Provide the [x, y] coordinate of the cell's center where the given text is located.  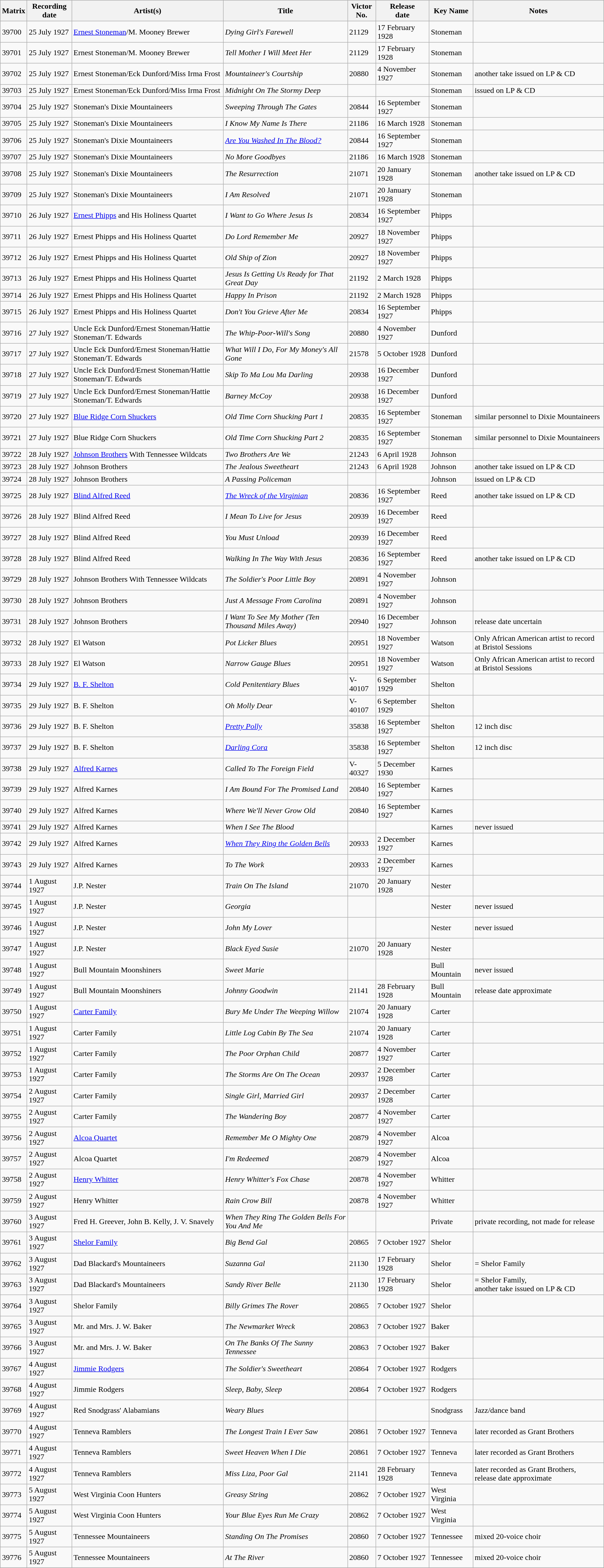
39749 [14, 990]
39742 [14, 843]
39724 [14, 479]
39721 [14, 437]
39772 [14, 1473]
Notes [538, 11]
The Jealous Sweetheart [285, 467]
39741 [14, 827]
Train On The Island [285, 886]
39755 [14, 1116]
39771 [14, 1452]
21578 [361, 354]
39761 [14, 1243]
Old Time Corn Shucking Part 2 [285, 437]
39736 [14, 727]
Called To The Foreign Field [285, 769]
Where We'll Never Grow Old [285, 810]
39770 [14, 1431]
Sweet Marie [285, 970]
The Storms Are On The Ocean [285, 1074]
39720 [14, 417]
Matrix [14, 11]
Sweet Heaven When I Die [285, 1452]
39758 [14, 1180]
Pretty Polly [285, 727]
V-40327 [361, 769]
Fred H. Greever, John B. Kelly, J. V. Snavely [147, 1221]
At The River [285, 1558]
Artist(s) [147, 11]
Skip To Ma Lou Ma Darling [285, 375]
The Poor Orphan Child [285, 1054]
39734 [14, 685]
Remember Me O Mighty One [285, 1138]
I Want to Go Where Jesus Is [285, 216]
39732 [14, 643]
On The Banks Of The Sunny Tennessee [285, 1347]
When They Ring the Golden Bells [285, 843]
Don't You Grieve After Me [285, 312]
Key Name [451, 11]
39704 [14, 107]
39705 [14, 124]
Georgia [285, 907]
39753 [14, 1074]
Oh Molly Dear [285, 705]
39730 [14, 601]
Just A Message From Carolina [285, 601]
Black Eyed Susie [285, 949]
Tell Mother I Will Meet Her [285, 53]
39714 [14, 295]
39718 [14, 375]
39757 [14, 1158]
Midnight On The Stormy Deep [285, 90]
39743 [14, 865]
39723 [14, 467]
Rain Crow Bill [285, 1200]
The Longest Train I Ever Saw [285, 1431]
A Passing Policeman [285, 479]
39726 [14, 516]
39725 [14, 496]
39763 [14, 1285]
I Know My Name Is There [285, 124]
39729 [14, 579]
Walking In The Way With Jesus [285, 559]
Miss Liza, Poor Gal [285, 1473]
39752 [14, 1054]
Old Time Corn Shucking Part 1 [285, 417]
20940 [361, 621]
Dying Girl's Farewell [285, 32]
Title [285, 11]
39728 [14, 559]
39768 [14, 1389]
5 October 1928 [402, 354]
Sweeping Through The Gates [285, 107]
39773 [14, 1494]
What Will I Do, For My Money's All Gone [285, 354]
I Am Bound For The Promised Land [285, 789]
39765 [14, 1327]
39762 [14, 1263]
39708 [14, 174]
I Am Resolved [285, 194]
39737 [14, 747]
39766 [14, 1347]
Standing On The Promises [285, 1536]
Are You Washed In The Blood? [285, 140]
Sleep, Baby, Sleep [285, 1389]
39760 [14, 1221]
39739 [14, 789]
39746 [14, 928]
Old Ship of Zion [285, 257]
Barney McCoy [285, 396]
The Wreck of the Virginian [285, 496]
Darling Cora [285, 747]
Snodgrass [451, 1411]
I Want To See My Mother (Ten Thousand Miles Away) [285, 621]
The Soldier's Poor Little Boy [285, 579]
39775 [14, 1536]
Your Blue Eyes Run Me Crazy [285, 1515]
= Shelor Family,another take issued on LP & CD [538, 1285]
Happy In Prison [285, 295]
Private [451, 1221]
Do Lord Remember Me [285, 236]
39701 [14, 53]
39767 [14, 1369]
Little Log Cabin By The Sea [285, 1032]
I'm Redeemed [285, 1158]
39764 [14, 1305]
39759 [14, 1200]
39702 [14, 74]
Weary Blues [285, 1411]
39711 [14, 236]
39716 [14, 333]
Henry Whitter's Fox Chase [285, 1180]
39722 [14, 454]
John My Lover [285, 928]
Suzanna Gal [285, 1263]
The Wandering Boy [285, 1116]
39733 [14, 663]
39717 [14, 354]
39710 [14, 216]
Mountaineer's Courtship [285, 74]
The Newmarket Wreck [285, 1327]
Jazz/dance band [538, 1411]
39769 [14, 1411]
39744 [14, 886]
The Whip-Poor-Will's Song [285, 333]
Red Snodgrass' Alabamians [147, 1411]
39750 [14, 1012]
Johnny Goodwin [285, 990]
39712 [14, 257]
39707 [14, 157]
To The Work [285, 865]
39748 [14, 970]
Cold Penitentiary Blues [285, 685]
39719 [14, 396]
39731 [14, 621]
39751 [14, 1032]
The Resurrection [285, 174]
Big Bend Gal [285, 1243]
39727 [14, 538]
Bury Me Under The Weeping Willow [285, 1012]
Recordingdate [49, 11]
Jesus Is Getting Us Ready for That Great Day [285, 279]
39738 [14, 769]
Narrow Gauge Blues [285, 663]
Billy Grimes The Rover [285, 1305]
39706 [14, 140]
39709 [14, 194]
5 December 1930 [402, 769]
39735 [14, 705]
Single Girl, Married Girl [285, 1096]
VictorNo. [361, 11]
Sandy River Belle [285, 1285]
39747 [14, 949]
No More Goodbyes [285, 157]
39740 [14, 810]
The Soldier's Sweetheart [285, 1369]
39774 [14, 1515]
release date approximate [538, 990]
39713 [14, 279]
39756 [14, 1138]
When They Ring The Golden Bells For You And Me [285, 1221]
Pot Licker Blues [285, 643]
39703 [14, 90]
Greasy String [285, 1494]
You Must Unload [285, 538]
39715 [14, 312]
private recording, not made for release [538, 1221]
39745 [14, 907]
39700 [14, 32]
39754 [14, 1096]
release date uncertain [538, 621]
Releasedate [402, 11]
later recorded as Grant Brothers,release date approximate [538, 1473]
39776 [14, 1558]
When I See The Blood [285, 827]
Two Brothers Are We [285, 454]
I Mean To Live for Jesus [285, 516]
= Shelor Family [538, 1263]
